Locate the cell with the specified text and output its (X, Y) center coordinate. 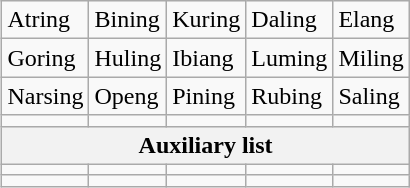
Narsing (46, 96)
Luming (290, 58)
Daling (290, 20)
Rubing (290, 96)
Kuring (206, 20)
Elang (371, 20)
Atring (46, 20)
Pining (206, 96)
Saling (371, 96)
Auxiliary list (206, 145)
Bining (128, 20)
Openg (128, 96)
Goring (46, 58)
Miling (371, 58)
Ibiang (206, 58)
Huling (128, 58)
